Extract the (X, Y) coordinate from the center of the cell holding the provided text.  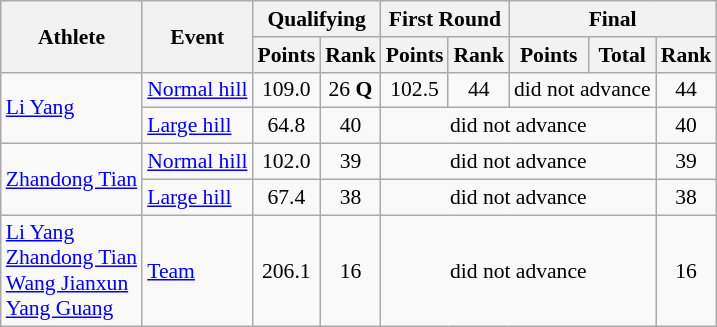
Zhandong Tian (72, 180)
Event (197, 36)
109.0 (286, 90)
Total (622, 55)
Li YangZhandong TianWang JianxunYang Guang (72, 271)
102.5 (415, 90)
Team (197, 271)
26 Q (350, 90)
Li Yang (72, 108)
64.8 (286, 126)
First Round (445, 19)
Qualifying (316, 19)
102.0 (286, 162)
67.4 (286, 197)
206.1 (286, 271)
Final (612, 19)
Athlete (72, 36)
